Scan for the cell matching the given text and deliver its [x, y] coordinate at center. 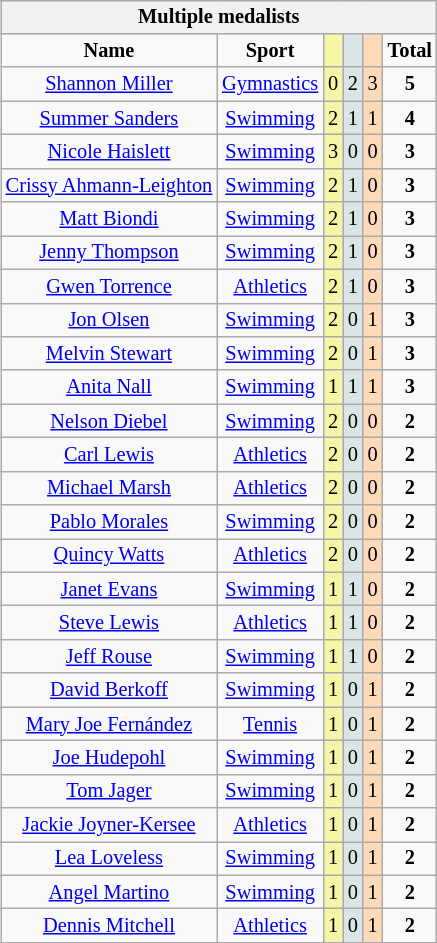
Michael Marsh [109, 488]
Janet Evans [109, 589]
Jon Olsen [109, 320]
Tennis [270, 724]
Angel Martino [109, 892]
Jackie Joyner-Kersee [109, 825]
Crissy Ahmann-Leighton [109, 185]
Anita Nall [109, 387]
Nicole Haislett [109, 152]
Nelson Diebel [109, 421]
Sport [270, 51]
Name [109, 51]
Matt Biondi [109, 219]
Tom Jager [109, 791]
Joe Hudepohl [109, 758]
Multiple medalists [219, 17]
Lea Loveless [109, 859]
Jenny Thompson [109, 253]
Shannon Miller [109, 84]
Melvin Stewart [109, 354]
Mary Joe Fernández [109, 724]
Total [410, 51]
David Berkoff [109, 690]
Steve Lewis [109, 623]
Summer Sanders [109, 118]
Pablo Morales [109, 522]
Carl Lewis [109, 455]
4 [410, 118]
Gymnastics [270, 84]
Quincy Watts [109, 556]
Gwen Torrence [109, 286]
5 [410, 84]
Jeff Rouse [109, 657]
Dennis Mitchell [109, 926]
